Provide the (X, Y) coordinate of the cell's center where the given text is located.  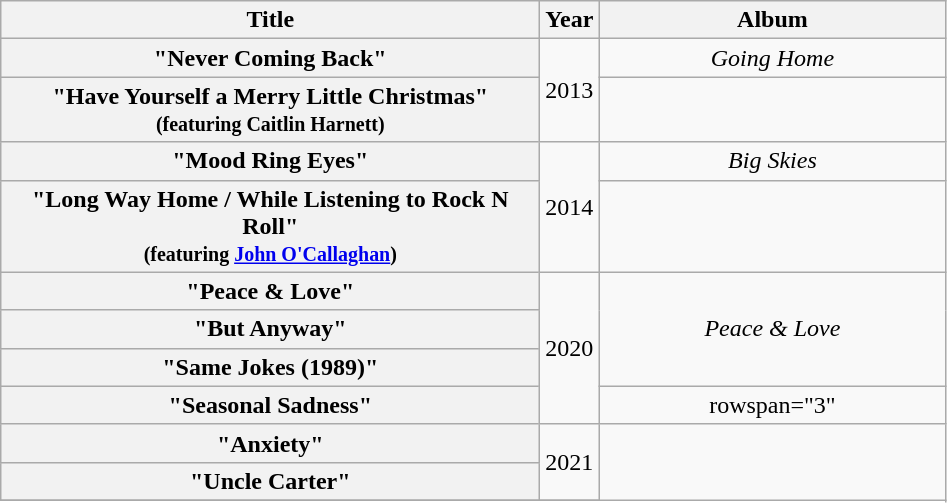
"Have Yourself a Merry Little Christmas"(featuring Caitlin Harnett) (270, 110)
Going Home (772, 58)
Title (270, 20)
"Never Coming Back" (270, 58)
"But Anyway" (270, 329)
2021 (570, 462)
rowspan="3" (772, 405)
"Seasonal Sadness" (270, 405)
2020 (570, 348)
"Uncle Carter" (270, 481)
"Long Way Home / While Listening to Rock N Roll"(featuring John O'Callaghan) (270, 226)
2014 (570, 207)
Year (570, 20)
"Same Jokes (1989)" (270, 367)
Big Skies (772, 161)
"Anxiety" (270, 443)
Album (772, 20)
"Peace & Love" (270, 291)
"Mood Ring Eyes" (270, 161)
2013 (570, 90)
Peace & Love (772, 329)
